From the cell containing the given text, extract its center point as (X, Y) coordinate. 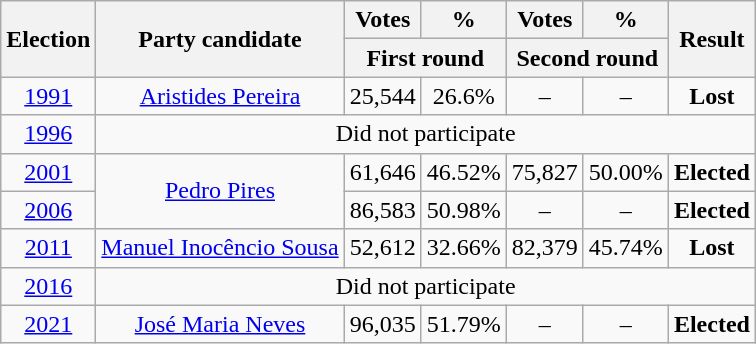
51.79% (464, 324)
50.00% (626, 172)
2021 (48, 324)
First round (425, 58)
Pedro Pires (220, 191)
José Maria Neves (220, 324)
45.74% (626, 248)
82,379 (544, 248)
50.98% (464, 210)
32.66% (464, 248)
2001 (48, 172)
52,612 (382, 248)
46.52% (464, 172)
Second round (587, 58)
96,035 (382, 324)
86,583 (382, 210)
2011 (48, 248)
1991 (48, 96)
61,646 (382, 172)
Aristides Pereira (220, 96)
Party candidate (220, 39)
75,827 (544, 172)
1996 (48, 134)
Election (48, 39)
25,544 (382, 96)
2016 (48, 286)
Result (712, 39)
2006 (48, 210)
Manuel Inocêncio Sousa (220, 248)
26.6% (464, 96)
